Find where the given text appears and provide that cell's center as [X, Y] coordinate. 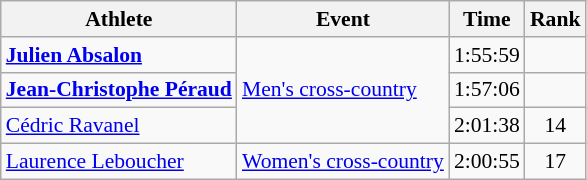
Julien Absalon [119, 55]
17 [556, 162]
Jean-Christophe Péraud [119, 90]
Women's cross-country [343, 162]
Laurence Leboucher [119, 162]
Event [343, 19]
2:01:38 [487, 126]
1:57:06 [487, 90]
Men's cross-country [343, 90]
Time [487, 19]
Cédric Ravanel [119, 126]
Rank [556, 19]
2:00:55 [487, 162]
14 [556, 126]
Athlete [119, 19]
1:55:59 [487, 55]
